Pinpoint the cell where the given text exists, returning its [X, Y] midpoint coordinate. 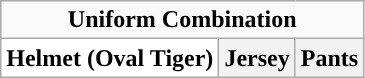
Helmet (Oval Tiger) [110, 58]
Uniform Combination [182, 20]
Pants [329, 58]
Jersey [257, 58]
